Capture the cell that displays the provided text and extract its [X, Y] central coordinate. 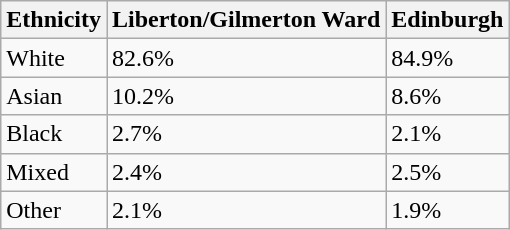
2.7% [246, 134]
Asian [54, 96]
Mixed [54, 172]
Liberton/Gilmerton Ward [246, 20]
Other [54, 210]
1.9% [448, 210]
White [54, 58]
84.9% [448, 58]
10.2% [246, 96]
2.5% [448, 172]
Ethnicity [54, 20]
Edinburgh [448, 20]
Black [54, 134]
82.6% [246, 58]
2.4% [246, 172]
8.6% [448, 96]
